Extract the (x, y) coordinate from the center of the cell holding the provided text.  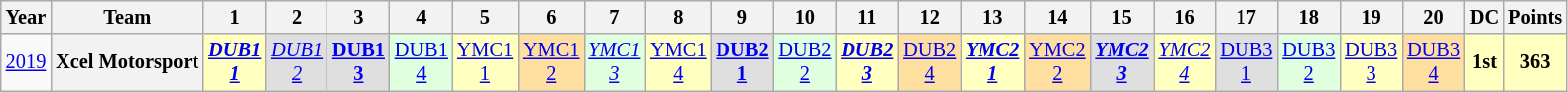
17 (1246, 17)
1 (234, 17)
DUB21 (742, 62)
DUB31 (1246, 62)
16 (1185, 17)
11 (867, 17)
8 (678, 17)
DUB24 (929, 62)
DUB14 (421, 62)
DUB33 (1372, 62)
2019 (26, 62)
DUB11 (234, 62)
YMC14 (678, 62)
20 (1433, 17)
DUB23 (867, 62)
YMC21 (992, 62)
DUB13 (359, 62)
YMC24 (1185, 62)
DC (1485, 17)
Team (127, 17)
12 (929, 17)
15 (1122, 17)
Xcel Motorsport (127, 62)
2 (297, 17)
DUB32 (1308, 62)
7 (614, 17)
YMC11 (485, 62)
13 (992, 17)
9 (742, 17)
14 (1057, 17)
1st (1485, 62)
4 (421, 17)
YMC23 (1122, 62)
DUB34 (1433, 62)
Year (26, 17)
19 (1372, 17)
10 (804, 17)
3 (359, 17)
YMC22 (1057, 62)
363 (1535, 62)
18 (1308, 17)
5 (485, 17)
YMC13 (614, 62)
Points (1535, 17)
DUB22 (804, 62)
YMC12 (551, 62)
DUB12 (297, 62)
6 (551, 17)
